Pinpoint the cell where the given text exists, returning its (x, y) midpoint coordinate. 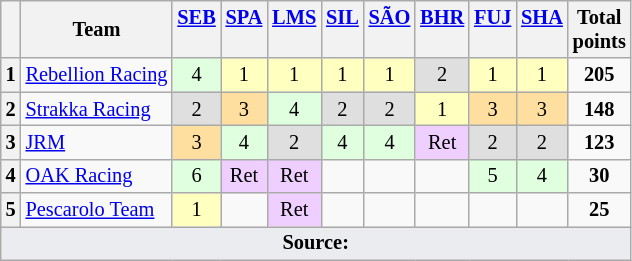
SIL (342, 29)
205 (600, 75)
JRM (97, 142)
LMS (294, 29)
FUJ (492, 29)
SÃO (390, 29)
123 (600, 142)
SEB (196, 29)
Rebellion Racing (97, 75)
Totalpoints (600, 29)
SHA (542, 29)
25 (600, 210)
Strakka Racing (97, 109)
148 (600, 109)
6 (196, 176)
Pescarolo Team (97, 210)
BHR (442, 29)
OAK Racing (97, 176)
SPA (244, 29)
Team (97, 29)
Source: (316, 243)
30 (600, 176)
